Search for the cell housing the specified text and yield its (X, Y) center coordinate. 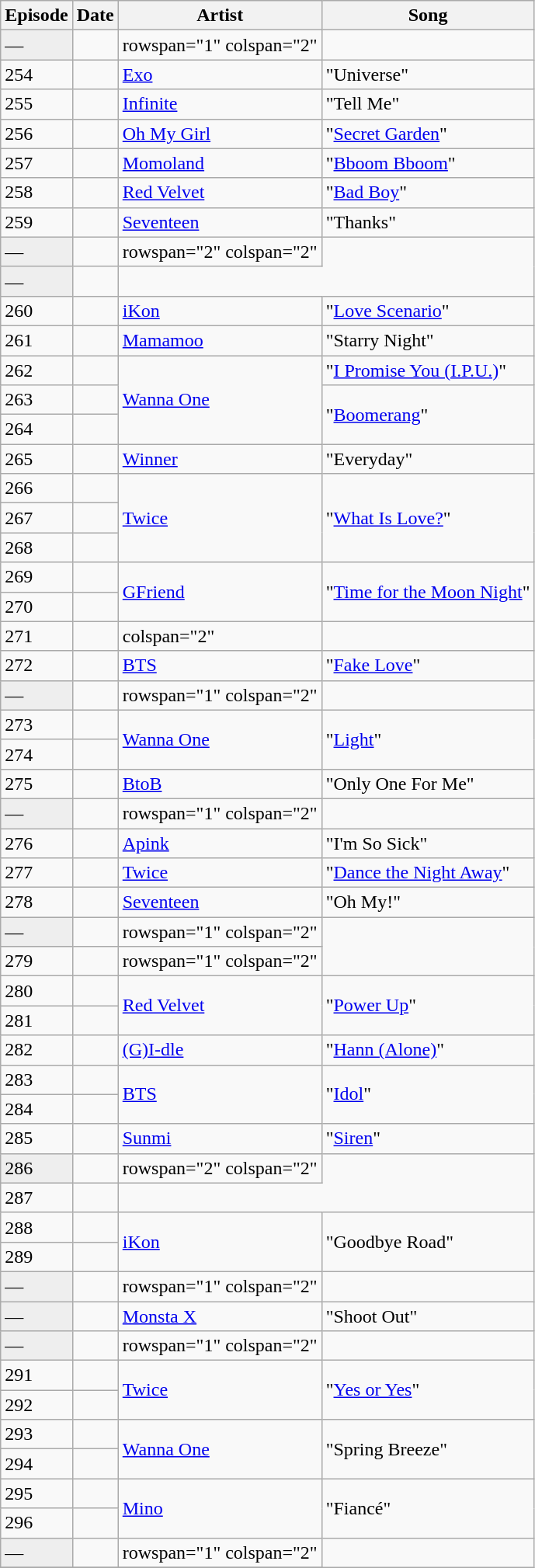
258 (36, 193)
263 (36, 400)
257 (36, 163)
287 (36, 1198)
254 (36, 75)
279 (36, 961)
Oh My Girl (220, 134)
Exo (220, 75)
295 (36, 1493)
"Spring Breeze" (428, 1449)
270 (36, 607)
282 (36, 1050)
colspan="2" (220, 636)
Song (428, 16)
265 (36, 459)
256 (36, 134)
Episode (36, 16)
"Universe" (428, 75)
284 (36, 1109)
"Hann (Alone)" (428, 1050)
"Boomerang" (428, 415)
288 (36, 1227)
"Light" (428, 739)
"Idol" (428, 1094)
286 (36, 1168)
Infinite (220, 104)
Apink (220, 843)
261 (36, 340)
255 (36, 104)
BtoB (220, 784)
280 (36, 991)
"Siren" (428, 1139)
266 (36, 488)
Sunmi (220, 1139)
"Goodbye Road" (428, 1242)
291 (36, 1375)
274 (36, 754)
283 (36, 1080)
"Secret Garden" (428, 134)
"Power Up" (428, 1006)
296 (36, 1523)
"Shoot Out" (428, 1316)
262 (36, 370)
264 (36, 429)
292 (36, 1405)
285 (36, 1139)
GFriend (220, 592)
Monsta X (220, 1316)
260 (36, 311)
273 (36, 725)
272 (36, 666)
268 (36, 548)
Momoland (220, 163)
294 (36, 1464)
276 (36, 843)
269 (36, 577)
"Thanks" (428, 222)
"I'm So Sick" (428, 843)
"Fiancé" (428, 1508)
"Everyday" (428, 459)
271 (36, 636)
Mamamoo (220, 340)
277 (36, 873)
281 (36, 1020)
"I Promise You (I.P.U.)" (428, 370)
"Bboom Bboom" (428, 163)
"Yes or Yes" (428, 1390)
Date (95, 16)
Artist (220, 16)
(G)I-dle (220, 1050)
"Fake Love" (428, 666)
"Oh My!" (428, 902)
"Bad Boy" (428, 193)
"Love Scenario" (428, 311)
"Only One For Me" (428, 784)
278 (36, 902)
"Tell Me" (428, 104)
"Starry Night" (428, 340)
Mino (220, 1508)
Winner (220, 459)
"Dance the Night Away" (428, 873)
"Time for the Moon Night" (428, 592)
275 (36, 784)
293 (36, 1434)
289 (36, 1257)
259 (36, 222)
"What Is Love?" (428, 518)
267 (36, 518)
